Pinpoint the cell where the given text exists, returning its (x, y) midpoint coordinate. 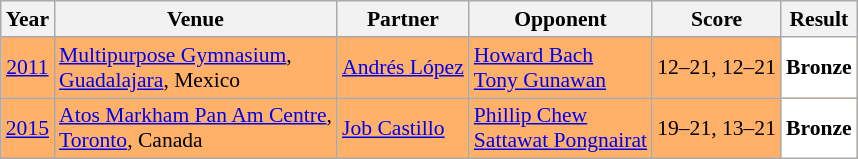
Multipurpose Gymnasium,Guadalajara, Mexico (196, 68)
Score (716, 19)
Andrés López (403, 68)
19–21, 13–21 (716, 128)
Venue (196, 19)
Partner (403, 19)
Phillip Chew Sattawat Pongnairat (560, 128)
Atos Markham Pan Am Centre,Toronto, Canada (196, 128)
12–21, 12–21 (716, 68)
Opponent (560, 19)
2011 (28, 68)
2015 (28, 128)
Howard Bach Tony Gunawan (560, 68)
Year (28, 19)
Result (819, 19)
Job Castillo (403, 128)
